Detect which cell encompasses the target text, then output its (x, y) center coordinate. 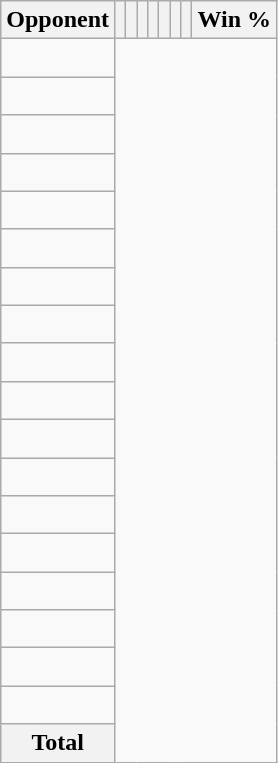
Win % (234, 20)
Total (58, 743)
Opponent (58, 20)
